Capture the cell that displays the provided text and extract its [X, Y] central coordinate. 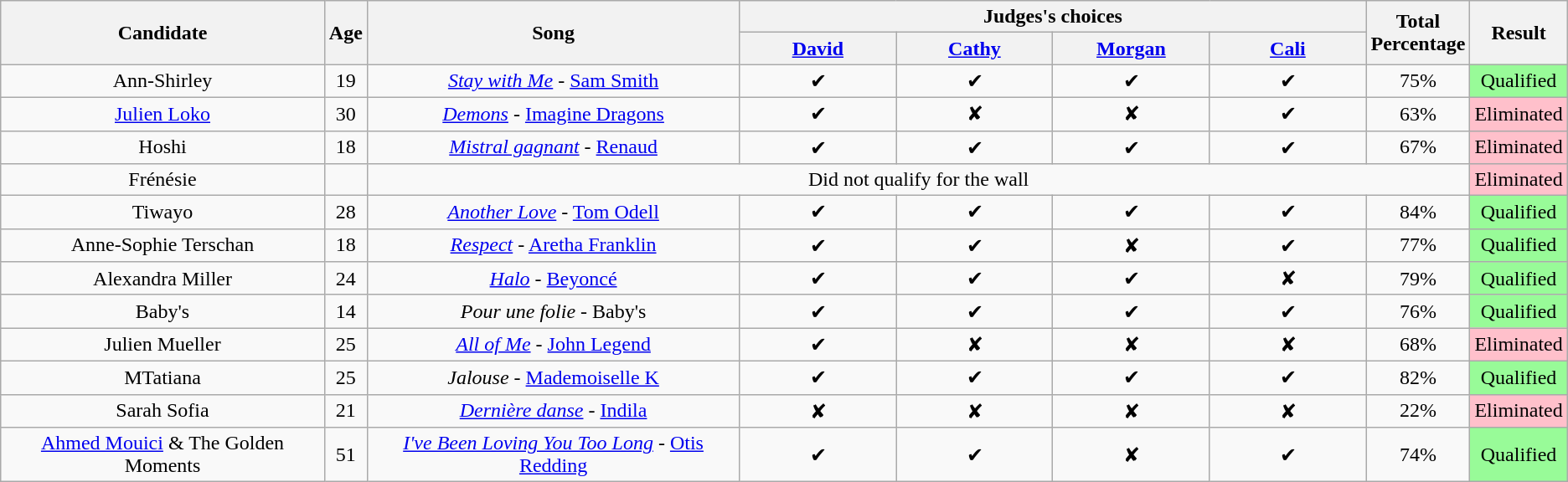
Ahmed Mouici & The Golden Moments [162, 455]
Total Percentage [1418, 33]
63% [1418, 114]
14 [345, 311]
75% [1418, 81]
Alexandra Miller [162, 279]
David [818, 49]
74% [1418, 455]
Age [345, 33]
19 [345, 81]
67% [1418, 147]
Demons - Imagine Dragons [553, 114]
Song [553, 33]
Another Love - Tom Odell [553, 213]
Pour une folie - Baby's [553, 311]
Ann-Shirley [162, 81]
Julien Loko [162, 114]
21 [345, 411]
28 [345, 213]
Dernière danse - Indila [553, 411]
30 [345, 114]
Result [1519, 33]
82% [1418, 377]
Judges's choices [1053, 17]
Frénésie [162, 180]
I've Been Loving You Too Long - Otis Redding [553, 455]
Cathy [975, 49]
Tiwayo [162, 213]
Anne-Sophie Terschan [162, 245]
51 [345, 455]
Sarah Sofia [162, 411]
Mistral gagnant - Renaud [553, 147]
All of Me - John Legend [553, 345]
Jalouse - Mademoiselle K [553, 377]
Morgan [1131, 49]
Baby's [162, 311]
77% [1418, 245]
76% [1418, 311]
79% [1418, 279]
Did not qualify for the wall [918, 180]
24 [345, 279]
22% [1418, 411]
MTatiana [162, 377]
Hoshi [162, 147]
Julien Mueller [162, 345]
84% [1418, 213]
68% [1418, 345]
Stay with Me - Sam Smith [553, 81]
Respect - Aretha Franklin [553, 245]
Cali [1288, 49]
Halo - Beyoncé [553, 279]
Candidate [162, 33]
